Scan for the cell matching the given text and deliver its (X, Y) coordinate at center. 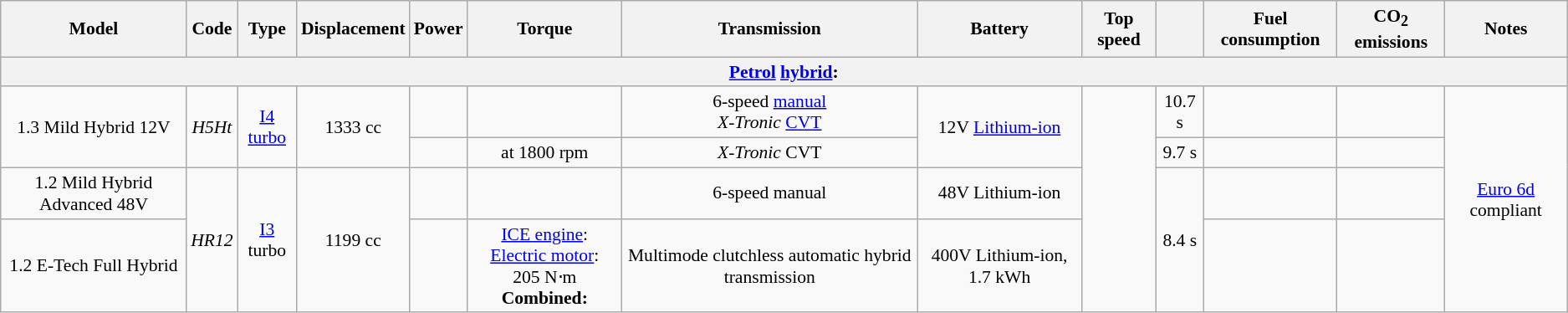
1.2 E-Tech Full Hybrid (94, 266)
Battery (1000, 28)
Notes (1506, 28)
400V Lithium-ion, 1.7 kWh (1000, 266)
1199 cc (353, 239)
Petrol hybrid: (784, 72)
10.7 s (1179, 112)
1.3 Mild Hybrid 12V (94, 127)
Type (268, 28)
I3 turbo (268, 239)
1.2 Mild Hybrid Advanced 48V (94, 192)
Model (94, 28)
Multimode clutchless automatic hybrid transmission (769, 266)
HR12 (212, 239)
9.7 s (1179, 153)
6-speed manual (769, 192)
Fuel consumption (1270, 28)
Torque (545, 28)
I4 turbo (268, 127)
12V Lithium-ion (1000, 127)
1333 cc (353, 127)
Power (438, 28)
Code (212, 28)
Displacement (353, 28)
CO2 emissions (1392, 28)
ICE engine: Electric motor: 205 N⋅mCombined: (545, 266)
Transmission (769, 28)
Euro 6d compliant (1506, 200)
H5Ht (212, 127)
48V Lithium-ion (1000, 192)
X-Tronic CVT (769, 153)
Top speed (1119, 28)
8.4 s (1179, 239)
at 1800 rpm (545, 153)
6-speed manualX-Tronic CVT (769, 112)
